From the cell containing the given text, extract its center point as (x, y) coordinate. 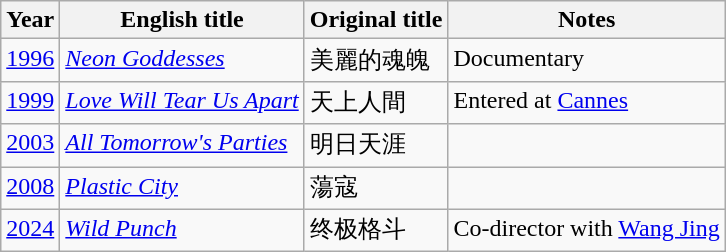
All Tomorrow's Parties (182, 146)
English title (182, 20)
Neon Goddesses (182, 60)
2003 (30, 146)
Notes (586, 20)
Entered at Cannes (586, 102)
2008 (30, 188)
天上人間 (376, 102)
Documentary (586, 60)
Year (30, 20)
Original title (376, 20)
1999 (30, 102)
Wild Punch (182, 230)
终极格斗 (376, 230)
Co-director with Wang Jing (586, 230)
2024 (30, 230)
蕩寇 (376, 188)
美麗的魂魄 (376, 60)
明日天涯 (376, 146)
1996 (30, 60)
Plastic City (182, 188)
Love Will Tear Us Apart (182, 102)
